Determine the (X, Y) coordinate at the center of the cell enclosing the given text.  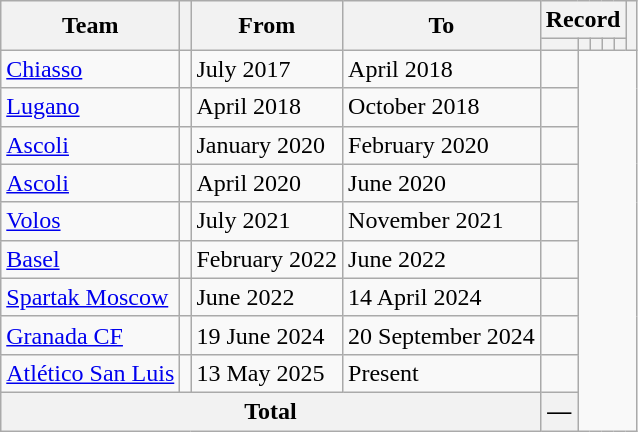
Total (271, 411)
Granada CF (90, 335)
Atlético San Luis (90, 373)
To (442, 26)
14 April 2024 (442, 297)
February 2022 (267, 259)
April 2020 (267, 183)
October 2018 (442, 107)
— (559, 411)
13 May 2025 (267, 373)
From (267, 26)
Team (90, 26)
February 2020 (442, 145)
Lugano (90, 107)
Basel (90, 259)
19 June 2024 (267, 335)
20 September 2024 (442, 335)
July 2021 (267, 221)
January 2020 (267, 145)
November 2021 (442, 221)
Spartak Moscow (90, 297)
Chiasso (90, 69)
Volos (90, 221)
Record (583, 20)
Present (442, 373)
June 2020 (442, 183)
July 2017 (267, 69)
